Identify which cell holds the provided text, then report its [X, Y] central coordinate. 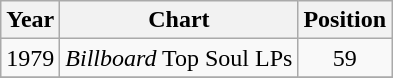
59 [345, 58]
1979 [30, 58]
Year [30, 20]
Position [345, 20]
Chart [179, 20]
Billboard Top Soul LPs [179, 58]
